Scan for the cell matching the given text and deliver its (x, y) coordinate at center. 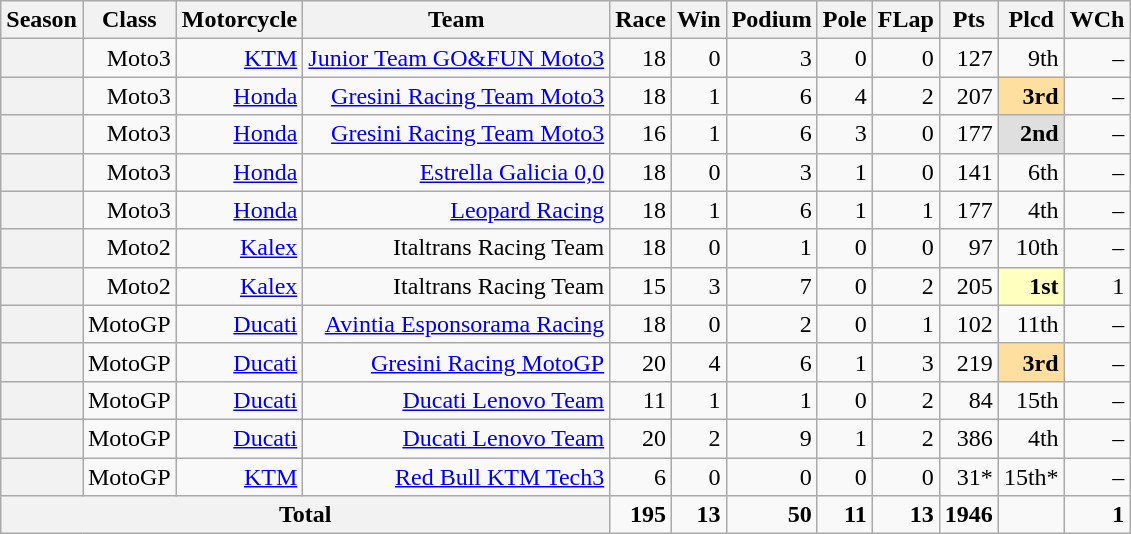
1946 (968, 515)
Red Bull KTM Tech3 (456, 477)
1st (1031, 286)
195 (641, 515)
Podium (772, 20)
Estrella Galicia 0,0 (456, 172)
Race (641, 20)
50 (772, 515)
Season (42, 20)
Junior Team GO&FUN Moto3 (456, 58)
Plcd (1031, 20)
Avintia Esponsorama Racing (456, 324)
16 (641, 134)
Pts (968, 20)
84 (968, 400)
141 (968, 172)
219 (968, 362)
FLap (906, 20)
Leopard Racing (456, 210)
Class (129, 20)
15th (1031, 400)
Motorcycle (240, 20)
15 (641, 286)
207 (968, 96)
11th (1031, 324)
97 (968, 248)
7 (772, 286)
102 (968, 324)
9 (772, 438)
6th (1031, 172)
Win (698, 20)
9th (1031, 58)
Team (456, 20)
127 (968, 58)
Total (306, 515)
31* (968, 477)
205 (968, 286)
2nd (1031, 134)
386 (968, 438)
Pole (844, 20)
Gresini Racing MotoGP (456, 362)
10th (1031, 248)
WCh (1097, 20)
15th* (1031, 477)
